Pinpoint the cell where the given text exists, returning its (x, y) midpoint coordinate. 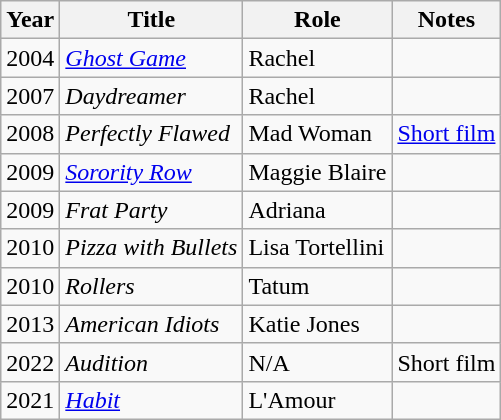
Frat Party (152, 210)
Notes (446, 20)
Audition (152, 362)
American Idiots (152, 324)
2021 (30, 400)
Year (30, 20)
2022 (30, 362)
Katie Jones (318, 324)
Maggie Blaire (318, 172)
2013 (30, 324)
Mad Woman (318, 134)
L'Amour (318, 400)
N/A (318, 362)
Ghost Game (152, 58)
Adriana (318, 210)
2004 (30, 58)
2007 (30, 96)
Title (152, 20)
Daydreamer (152, 96)
Tatum (318, 286)
Lisa Tortellini (318, 248)
2008 (30, 134)
Rollers (152, 286)
Sorority Row (152, 172)
Perfectly Flawed (152, 134)
Habit (152, 400)
Pizza with Bullets (152, 248)
Role (318, 20)
